Search for the cell housing the specified text and yield its (X, Y) center coordinate. 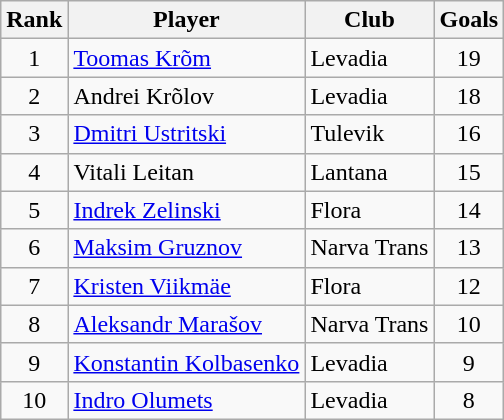
Andrei Krõlov (186, 96)
Goals (469, 20)
Vitali Leitan (186, 172)
Indrek Zelinski (186, 210)
12 (469, 286)
7 (34, 286)
Toomas Krõm (186, 58)
2 (34, 96)
Lantana (370, 172)
15 (469, 172)
16 (469, 134)
Kristen Viikmäe (186, 286)
3 (34, 134)
Rank (34, 20)
Maksim Gruznov (186, 248)
Aleksandr Marašov (186, 324)
Konstantin Kolbasenko (186, 362)
6 (34, 248)
Club (370, 20)
14 (469, 210)
1 (34, 58)
Dmitri Ustritski (186, 134)
Indro Olumets (186, 400)
19 (469, 58)
18 (469, 96)
13 (469, 248)
4 (34, 172)
Tulevik (370, 134)
5 (34, 210)
Player (186, 20)
